Return the [x, y] coordinate for the center point of the cell that contains the specified text.  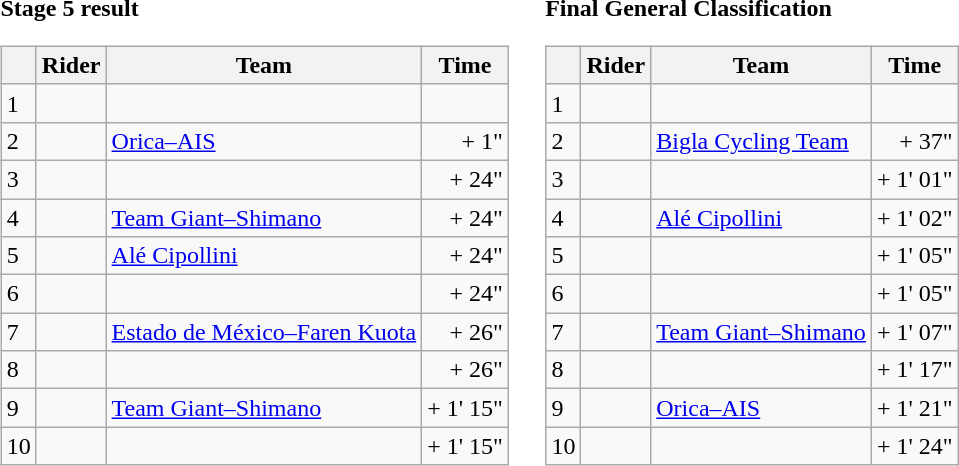
+ 1' 02" [914, 217]
+ 1' 24" [914, 446]
+ 1' 01" [914, 179]
+ 1' 21" [914, 408]
+ 1' 17" [914, 370]
Estado de México–Faren Kuota [264, 332]
+ 37" [914, 141]
Bigla Cycling Team [762, 141]
+ 1' 07" [914, 332]
+ 1" [466, 141]
